Search for the cell housing the specified text and yield its (X, Y) center coordinate. 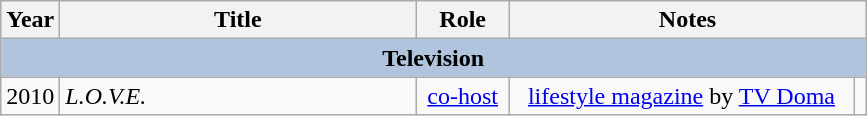
co-host (463, 96)
Television (434, 58)
2010 (30, 96)
Title (238, 20)
Year (30, 20)
Notes (687, 20)
Role (463, 20)
L.O.V.E. (238, 96)
lifestyle magazine by TV Doma (681, 96)
